Scan for the cell matching the given text and deliver its (x, y) coordinate at center. 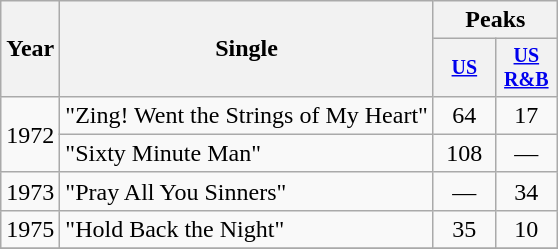
Peaks (495, 20)
"Pray All You Sinners" (247, 191)
"Zing! Went the Strings of My Heart" (247, 115)
1972 (30, 134)
Single (247, 49)
US (464, 68)
1975 (30, 229)
35 (464, 229)
10 (526, 229)
USR&B (526, 68)
34 (526, 191)
17 (526, 115)
64 (464, 115)
"Sixty Minute Man" (247, 153)
Year (30, 49)
1973 (30, 191)
108 (464, 153)
"Hold Back the Night" (247, 229)
